Output the [X, Y] coordinate of the center of the cell containing the given text.  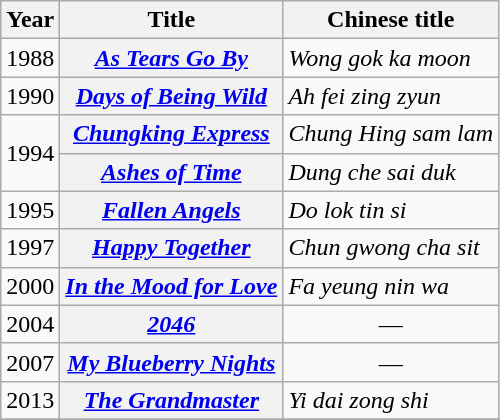
2000 [30, 286]
Yi dai zong shi [391, 400]
Fallen Angels [172, 210]
In the Mood for Love [172, 286]
Chun gwong cha sit [391, 248]
2007 [30, 362]
Dung che sai duk [391, 172]
Year [30, 20]
2013 [30, 400]
1994 [30, 153]
2046 [172, 324]
Days of Being Wild [172, 96]
1997 [30, 248]
2004 [30, 324]
Title [172, 20]
1990 [30, 96]
Fa yeung nin wa [391, 286]
1988 [30, 58]
1995 [30, 210]
As Tears Go By [172, 58]
Ah fei zing zyun [391, 96]
Happy Together [172, 248]
Chinese title [391, 20]
Chungking Express [172, 134]
The Grandmaster [172, 400]
My Blueberry Nights [172, 362]
Do lok tin si [391, 210]
Chung Hing sam lam [391, 134]
Ashes of Time [172, 172]
Wong gok ka moon [391, 58]
